Find where the given text appears and provide that cell's center as [x, y] coordinate. 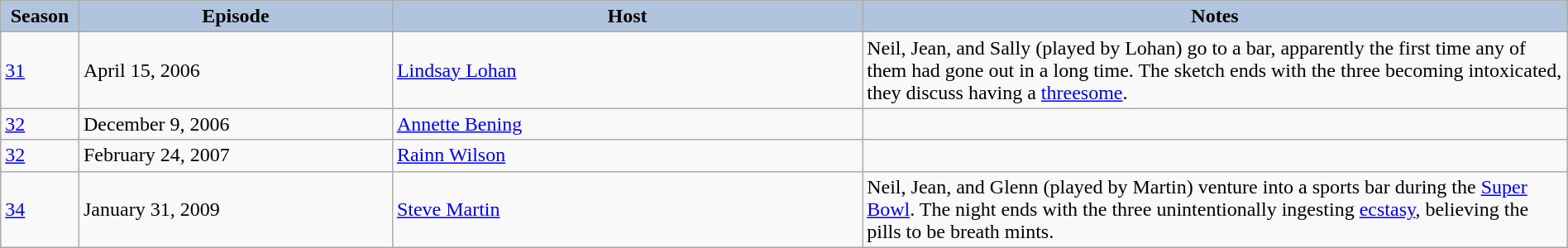
Lindsay Lohan [627, 70]
34 [40, 209]
Host [627, 17]
December 9, 2006 [235, 124]
January 31, 2009 [235, 209]
Steve Martin [627, 209]
Episode [235, 17]
31 [40, 70]
Season [40, 17]
February 24, 2007 [235, 155]
Rainn Wilson [627, 155]
Notes [1216, 17]
April 15, 2006 [235, 70]
Annette Bening [627, 124]
